Locate the cell with the specified text and output its (X, Y) center coordinate. 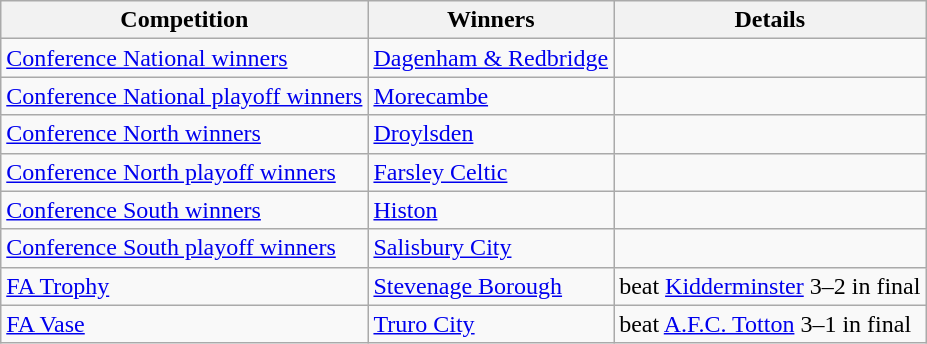
Droylsden (491, 134)
FA Vase (184, 324)
Conference National playoff winners (184, 96)
Winners (491, 20)
beat A.F.C. Totton 3–1 in final (770, 324)
Competition (184, 20)
Details (770, 20)
Conference South winners (184, 210)
beat Kidderminster 3–2 in final (770, 286)
Histon (491, 210)
FA Trophy (184, 286)
Dagenham & Redbridge (491, 58)
Conference North playoff winners (184, 172)
Salisbury City (491, 248)
Conference North winners (184, 134)
Conference South playoff winners (184, 248)
Farsley Celtic (491, 172)
Conference National winners (184, 58)
Stevenage Borough (491, 286)
Morecambe (491, 96)
Truro City (491, 324)
